Extract the [x, y] coordinate from the center of the cell holding the provided text.  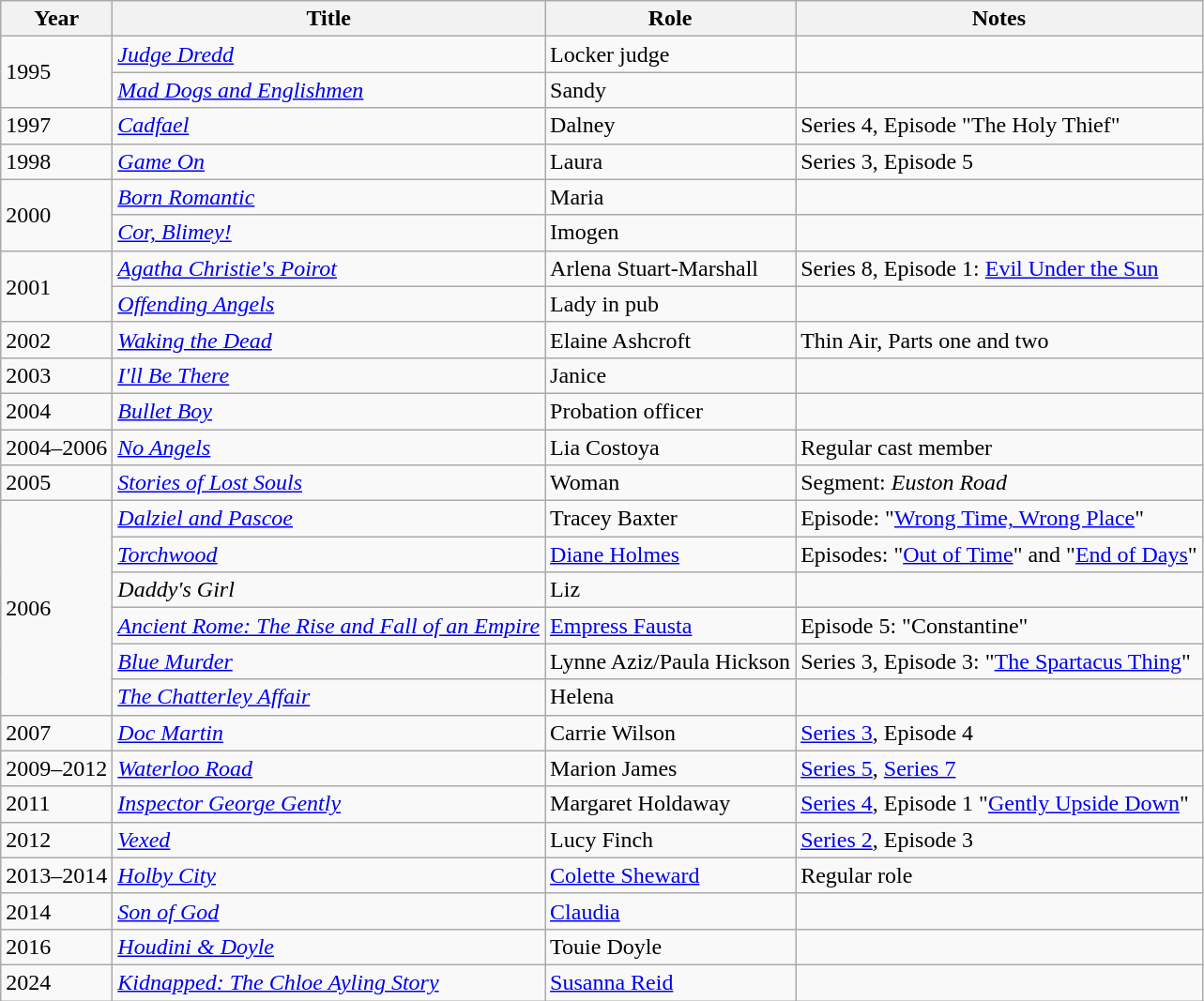
2016 [56, 947]
Touie Doyle [670, 947]
Series 3, Episode 5 [999, 161]
I'll Be There [328, 375]
2005 [56, 483]
Mad Dogs and Englishmen [328, 90]
Imogen [670, 233]
Year [56, 19]
Helena [670, 697]
Cadfael [328, 126]
Tracey Baxter [670, 519]
Waterloo Road [328, 768]
Susanna Reid [670, 982]
Stories of Lost Souls [328, 483]
Thin Air, Parts one and two [999, 340]
Marion James [670, 768]
Colette Sheward [670, 875]
Cor, Blimey! [328, 233]
Dalney [670, 126]
Role [670, 19]
Regular role [999, 875]
Laura [670, 161]
Vexed [328, 840]
Series 2, Episode 3 [999, 840]
Holby City [328, 875]
Offending Angels [328, 304]
Judge Dredd [328, 54]
Waking the Dead [328, 340]
Series 3, Episode 4 [999, 733]
2014 [56, 911]
2007 [56, 733]
Game On [328, 161]
2006 [56, 608]
Probation officer [670, 411]
Lia Costoya [670, 447]
Empress Fausta [670, 626]
No Angels [328, 447]
Claudia [670, 911]
Carrie Wilson [670, 733]
Agatha Christie's Poirot [328, 268]
2024 [56, 982]
Ancient Rome: The Rise and Fall of an Empire [328, 626]
Janice [670, 375]
2004 [56, 411]
Blue Murder [328, 661]
Series 4, Episode "The Holy Thief" [999, 126]
Episodes: "Out of Time" and "End of Days" [999, 554]
Kidnapped: The Chloe Ayling Story [328, 982]
Doc Martin [328, 733]
Houdini & Doyle [328, 947]
2004–2006 [56, 447]
Locker judge [670, 54]
Son of God [328, 911]
1998 [56, 161]
2000 [56, 215]
Liz [670, 590]
Bullet Boy [328, 411]
Series 5, Series 7 [999, 768]
2009–2012 [56, 768]
Episode 5: "Constantine" [999, 626]
Series 4, Episode 1 "Gently Upside Down" [999, 804]
Regular cast member [999, 447]
Dalziel and Pascoe [328, 519]
Born Romantic [328, 197]
1995 [56, 72]
The Chatterley Affair [328, 697]
Torchwood [328, 554]
Woman [670, 483]
Series 3, Episode 3: "The Spartacus Thing" [999, 661]
Margaret Holdaway [670, 804]
Daddy's Girl [328, 590]
2012 [56, 840]
2002 [56, 340]
Lynne Aziz/Paula Hickson [670, 661]
Lady in pub [670, 304]
2011 [56, 804]
Sandy [670, 90]
Series 8, Episode 1: Evil Under the Sun [999, 268]
2001 [56, 286]
Arlena Stuart-Marshall [670, 268]
Episode: "Wrong Time, Wrong Place" [999, 519]
1997 [56, 126]
Title [328, 19]
Diane Holmes [670, 554]
Maria [670, 197]
Lucy Finch [670, 840]
Notes [999, 19]
2013–2014 [56, 875]
Elaine Ashcroft [670, 340]
Inspector George Gently [328, 804]
2003 [56, 375]
Segment: Euston Road [999, 483]
